Pinpoint the cell where the given text exists, returning its (x, y) midpoint coordinate. 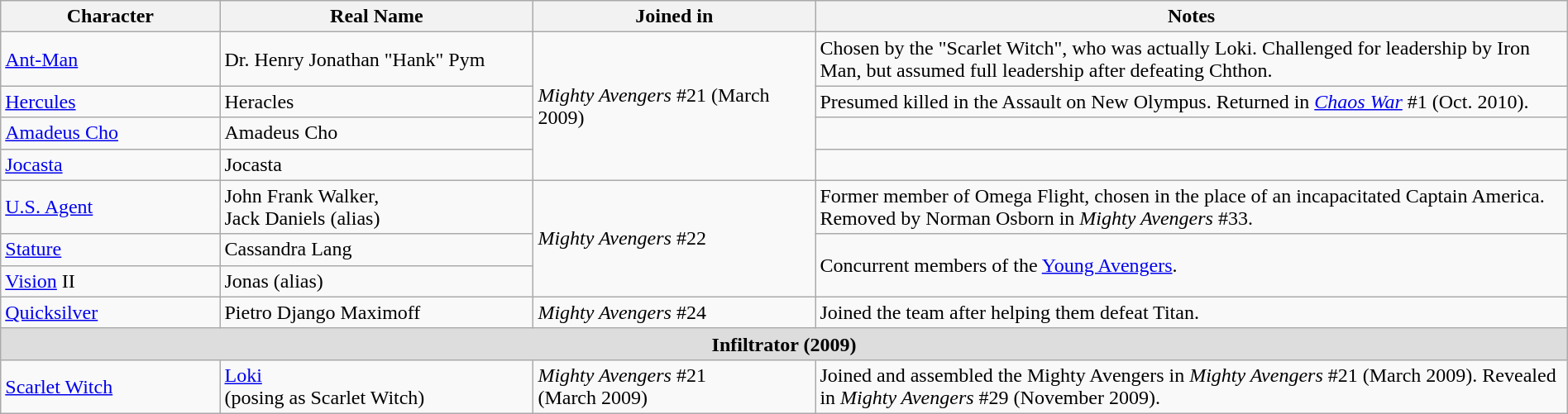
Scarlet Witch (111, 387)
Pietro Django Maximoff (377, 312)
Former member of Omega Flight, chosen in the place of an incapacitated Captain America. Removed by Norman Osborn in Mighty Avengers #33. (1191, 207)
Real Name (377, 17)
Infiltrator (2009) (784, 344)
Dr. Henry Jonathan "Hank" Pym (377, 59)
Cassandra Lang (377, 250)
Vision II (111, 281)
Mighty Avengers #22 (675, 238)
Presumed killed in the Assault on New Olympus. Returned in Chaos War #1 (Oct. 2010). (1191, 102)
Joined the team after helping them defeat Titan. (1191, 312)
Concurrent members of the Young Avengers. (1191, 265)
Joined in (675, 17)
Joined and assembled the Mighty Avengers in Mighty Avengers #21 (March 2009). Revealed in Mighty Avengers #29 (November 2009). (1191, 387)
Heracles (377, 102)
John Frank Walker, Jack Daniels (alias) (377, 207)
Quicksilver (111, 312)
Ant-Man (111, 59)
Loki(posing as Scarlet Witch) (377, 387)
Character (111, 17)
Jonas (alias) (377, 281)
U.S. Agent (111, 207)
Notes (1191, 17)
Stature (111, 250)
Chosen by the "Scarlet Witch", who was actually Loki. Challenged for leadership by Iron Man, but assumed full leadership after defeating Chthon. (1191, 59)
Mighty Avengers #24 (675, 312)
Hercules (111, 102)
